Return the [x, y] coordinate for the center point of the cell that contains the specified text.  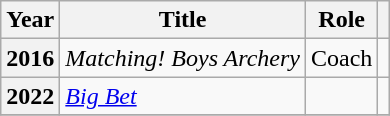
Matching! Boys Archery [183, 58]
Big Bet [183, 96]
Coach [341, 58]
2022 [30, 96]
Role [341, 20]
Title [183, 20]
Year [30, 20]
2016 [30, 58]
